Identify which cell holds the provided text, then report its [X, Y] central coordinate. 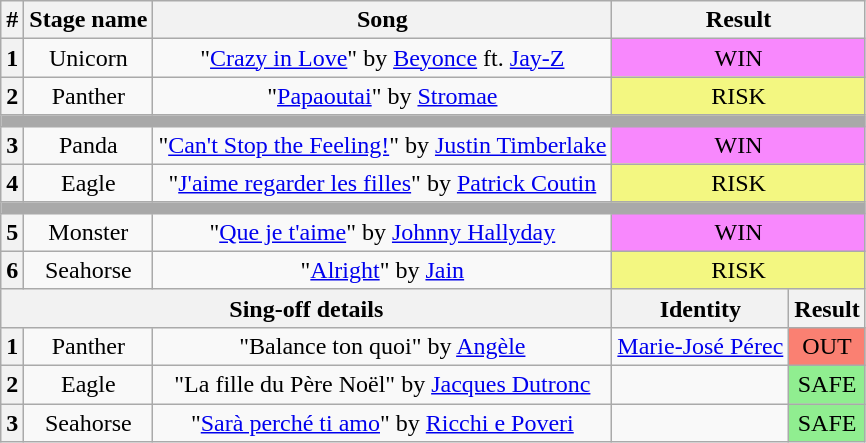
Monster [88, 232]
Marie-José Pérec [700, 346]
"La fille du Père Noël" by Jacques Dutronc [382, 384]
Panda [88, 145]
"Alright" by Jain [382, 270]
Stage name [88, 20]
4 [12, 183]
Sing-off details [306, 308]
5 [12, 232]
# [12, 20]
"Sarà perché ti amo" by Ricchi e Poveri [382, 423]
Identity [700, 308]
Unicorn [88, 58]
"Que je t'aime" by Johnny Hallyday [382, 232]
6 [12, 270]
OUT [827, 346]
"Balance ton quoi" by Angèle [382, 346]
"Can't Stop the Feeling!" by Justin Timberlake [382, 145]
Song [382, 20]
"J'aime regarder les filles" by Patrick Coutin [382, 183]
"Papaoutai" by Stromae [382, 96]
"Crazy in Love" by Beyonce ft. Jay-Z [382, 58]
